Scan for the cell matching the given text and deliver its [x, y] coordinate at center. 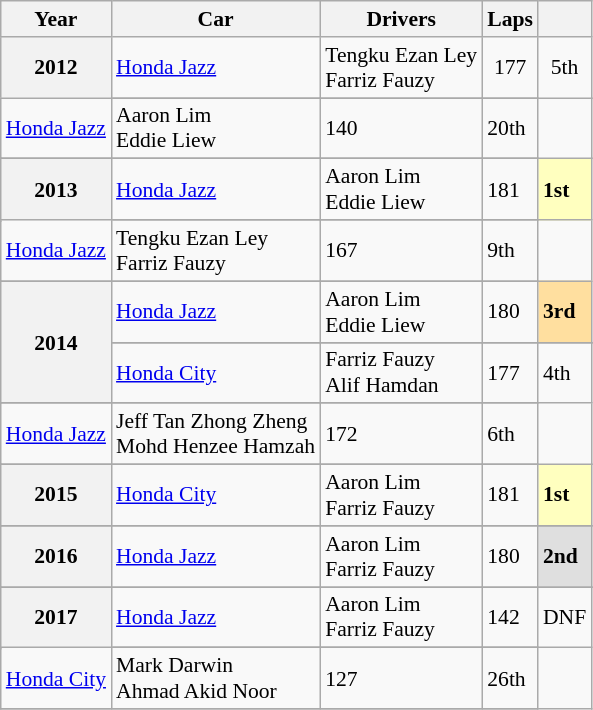
2nd [564, 556]
5th [564, 68]
Car [216, 19]
DNF [564, 618]
Mark Darwin Ahmad Akid Noor [216, 678]
6th [510, 434]
26th [510, 678]
2016 [56, 556]
127 [401, 678]
9th [510, 250]
3rd [564, 312]
172 [401, 434]
4th [564, 372]
142 [510, 618]
Year [56, 19]
2012 [56, 68]
Farriz Fauzy Alif Hamdan [401, 372]
Drivers [401, 19]
140 [401, 128]
2015 [56, 496]
2014 [56, 342]
Laps [510, 19]
167 [401, 250]
Jeff Tan Zhong Zheng Mohd Henzee Hamzah [216, 434]
2013 [56, 190]
20th [510, 128]
2017 [56, 618]
